Determine the (X, Y) coordinate at the center of the cell enclosing the given text.  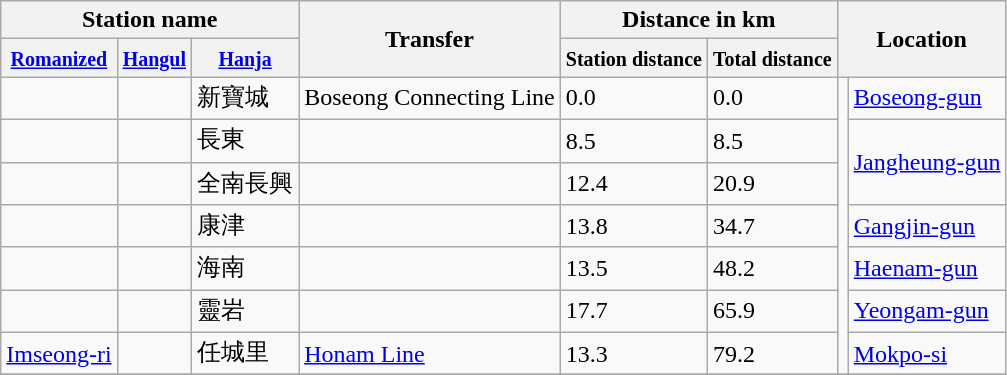
Yeongam-gun (927, 312)
79.2 (772, 354)
Hangul (154, 58)
Station name (150, 20)
12.4 (634, 184)
Location (922, 39)
海南 (246, 268)
Mokpo-si (927, 354)
新寶城 (246, 98)
康津 (246, 226)
17.7 (634, 312)
Gangjin-gun (927, 226)
全南長興 (246, 184)
65.9 (772, 312)
13.8 (634, 226)
20.9 (772, 184)
48.2 (772, 268)
34.7 (772, 226)
Total distance (772, 58)
Distance in km (698, 20)
Station distance (634, 58)
靈岩 (246, 312)
任城里 (246, 354)
Imseong-ri (59, 354)
Transfer (430, 39)
Romanized (59, 58)
Boseong Connecting Line (430, 98)
Honam Line (430, 354)
長東 (246, 140)
13.3 (634, 354)
Hanja (246, 58)
Jangheung-gun (927, 162)
13.5 (634, 268)
Boseong-gun (927, 98)
Haenam-gun (927, 268)
